Locate the cell with the specified text and output its [X, Y] center coordinate. 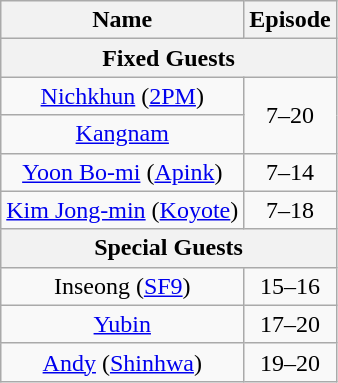
Kim Jong-min (Koyote) [122, 210]
Andy (Shinhwa) [122, 362]
7–18 [290, 210]
Yoon Bo-mi (Apink) [122, 172]
Inseong (SF9) [122, 286]
Episode [290, 20]
7–14 [290, 172]
19–20 [290, 362]
Yubin [122, 324]
Kangnam [122, 134]
Special Guests [168, 248]
Fixed Guests [168, 58]
17–20 [290, 324]
Nichkhun (2PM) [122, 96]
15–16 [290, 286]
7–20 [290, 115]
Name [122, 20]
